Capture the cell that displays the provided text and extract its [X, Y] central coordinate. 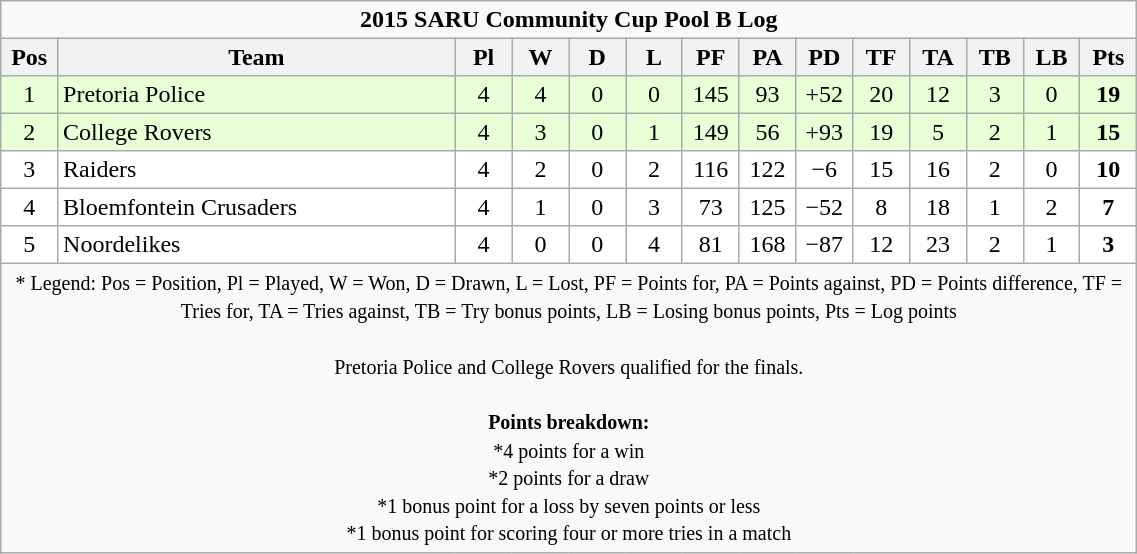
73 [710, 206]
168 [768, 244]
Pretoria Police [257, 94]
23 [938, 244]
125 [768, 206]
116 [710, 170]
TF [882, 56]
PA [768, 56]
93 [768, 94]
LB [1052, 56]
PF [710, 56]
Bloemfontein Crusaders [257, 206]
81 [710, 244]
20 [882, 94]
College Rovers [257, 132]
10 [1108, 170]
TA [938, 56]
Raiders [257, 170]
+93 [824, 132]
PD [824, 56]
D [598, 56]
8 [882, 206]
Team [257, 56]
Pts [1108, 56]
16 [938, 170]
2015 SARU Community Cup Pool B Log [569, 20]
L [654, 56]
Noordelikes [257, 244]
149 [710, 132]
TB [994, 56]
W [540, 56]
Pos [30, 56]
18 [938, 206]
−6 [824, 170]
−87 [824, 244]
122 [768, 170]
+52 [824, 94]
Pl [484, 56]
−52 [824, 206]
7 [1108, 206]
145 [710, 94]
56 [768, 132]
